From the cell containing the given text, extract its center point as (X, Y) coordinate. 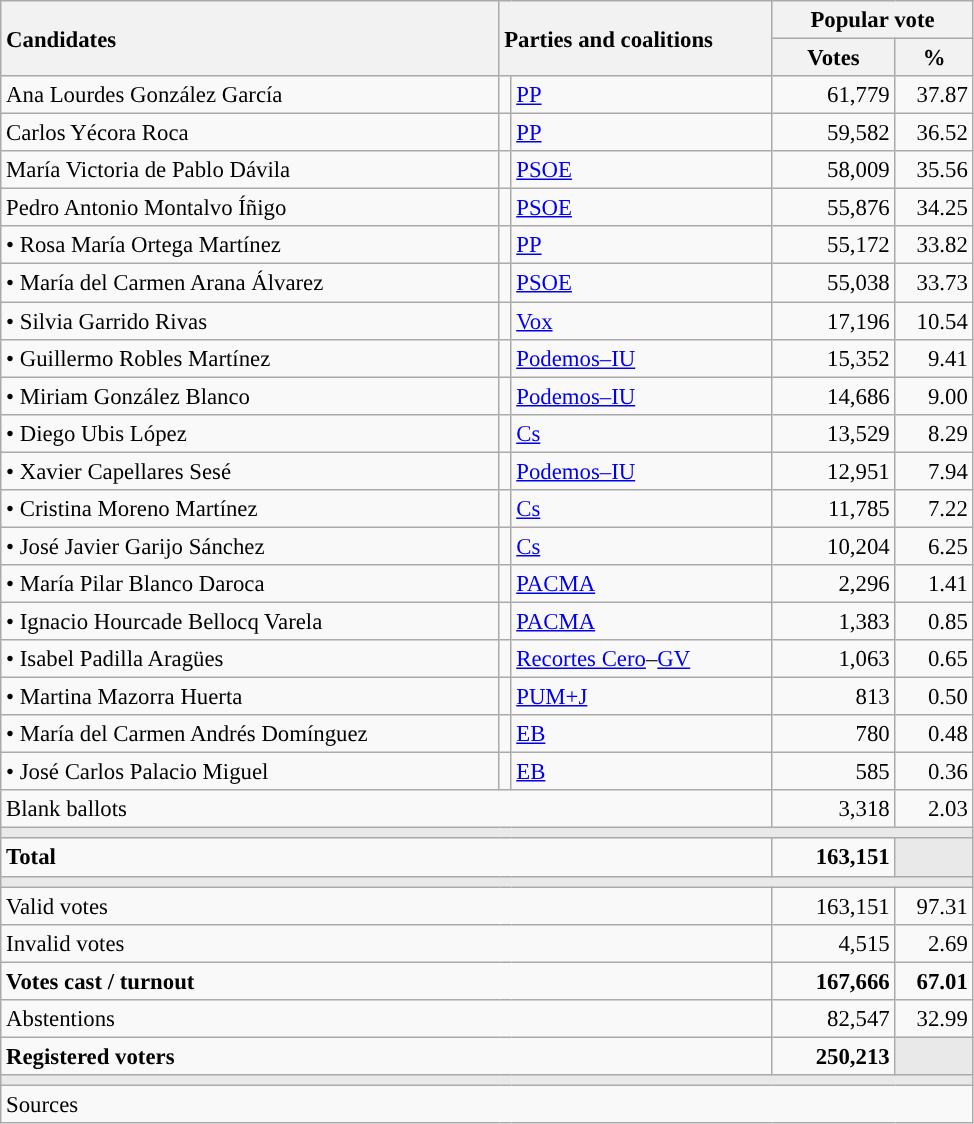
9.41 (934, 358)
35.56 (934, 170)
55,038 (834, 283)
PUM+J (642, 697)
Total (386, 858)
• Cristina Moreno Martínez (250, 509)
250,213 (834, 1056)
585 (834, 772)
Registered voters (386, 1056)
0.65 (934, 659)
Votes cast / turnout (386, 981)
Popular vote (872, 20)
167,666 (834, 981)
Pedro Antonio Montalvo Íñigo (250, 208)
Parties and coalitions (636, 38)
32.99 (934, 1019)
Abstentions (386, 1019)
• Xavier Capellares Sesé (250, 471)
55,172 (834, 245)
11,785 (834, 509)
0.50 (934, 697)
2,296 (834, 584)
3,318 (834, 809)
34.25 (934, 208)
• Guillermo Robles Martínez (250, 358)
• Silvia Garrido Rivas (250, 321)
Valid votes (386, 906)
55,876 (834, 208)
6.25 (934, 546)
4,515 (834, 943)
1,063 (834, 659)
Recortes Cero–GV (642, 659)
7.94 (934, 471)
97.31 (934, 906)
8.29 (934, 433)
Ana Lourdes González García (250, 95)
17,196 (834, 321)
33.73 (934, 283)
58,009 (834, 170)
61,779 (834, 95)
7.22 (934, 509)
• Isabel Padilla Aragües (250, 659)
• Ignacio Hourcade Bellocq Varela (250, 621)
Candidates (250, 38)
María Victoria de Pablo Dávila (250, 170)
2.69 (934, 943)
% (934, 58)
1.41 (934, 584)
• José Javier Garijo Sánchez (250, 546)
36.52 (934, 133)
82,547 (834, 1019)
0.85 (934, 621)
• Martina Mazorra Huerta (250, 697)
Carlos Yécora Roca (250, 133)
10,204 (834, 546)
67.01 (934, 981)
Invalid votes (386, 943)
0.36 (934, 772)
780 (834, 734)
• María Pilar Blanco Daroca (250, 584)
Vox (642, 321)
33.82 (934, 245)
10.54 (934, 321)
• Diego Ubis López (250, 433)
59,582 (834, 133)
• Miriam González Blanco (250, 396)
• Rosa María Ortega Martínez (250, 245)
37.87 (934, 95)
813 (834, 697)
1,383 (834, 621)
• María del Carmen Andrés Domínguez (250, 734)
2.03 (934, 809)
13,529 (834, 433)
Votes (834, 58)
15,352 (834, 358)
Blank ballots (386, 809)
12,951 (834, 471)
14,686 (834, 396)
0.48 (934, 734)
9.00 (934, 396)
• José Carlos Palacio Miguel (250, 772)
• María del Carmen Arana Álvarez (250, 283)
Sources (487, 1104)
